Return (x, y) of the center of cell containing provided text 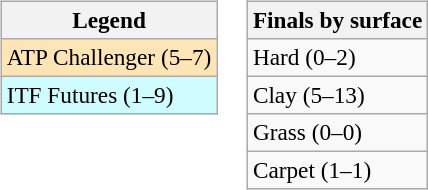
ATP Challenger (5–7) (108, 57)
Carpet (1–1) (337, 171)
Finals by surface (337, 20)
Clay (5–13) (337, 95)
Hard (0–2) (337, 57)
Legend (108, 20)
Grass (0–0) (337, 133)
ITF Futures (1–9) (108, 95)
